Capture the cell that displays the provided text and extract its (x, y) central coordinate. 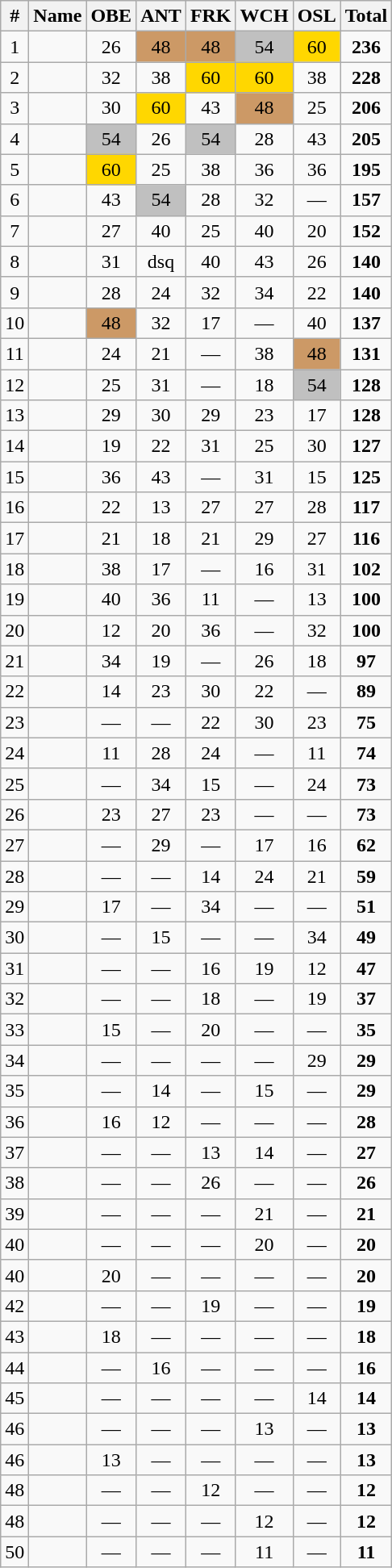
39 (15, 1214)
50 (15, 1552)
2 (15, 77)
Name (58, 16)
89 (366, 692)
WCH (265, 16)
62 (366, 845)
42 (15, 1306)
236 (366, 47)
Total (366, 16)
3 (15, 108)
206 (366, 108)
10 (15, 323)
6 (15, 200)
152 (366, 231)
44 (15, 1368)
59 (366, 876)
157 (366, 200)
1 (15, 47)
51 (366, 907)
# (15, 16)
5 (15, 169)
195 (366, 169)
9 (15, 292)
33 (15, 1030)
ANT (161, 16)
OSL (316, 16)
45 (15, 1399)
47 (366, 968)
205 (366, 139)
102 (366, 569)
75 (366, 722)
131 (366, 353)
dsq (161, 261)
228 (366, 77)
97 (366, 661)
116 (366, 538)
117 (366, 508)
49 (366, 938)
74 (366, 753)
127 (366, 446)
7 (15, 231)
OBE (111, 16)
4 (15, 139)
8 (15, 261)
137 (366, 323)
125 (366, 477)
FRK (211, 16)
